Provide the [X, Y] coordinate of the cell's center where the given text is located.  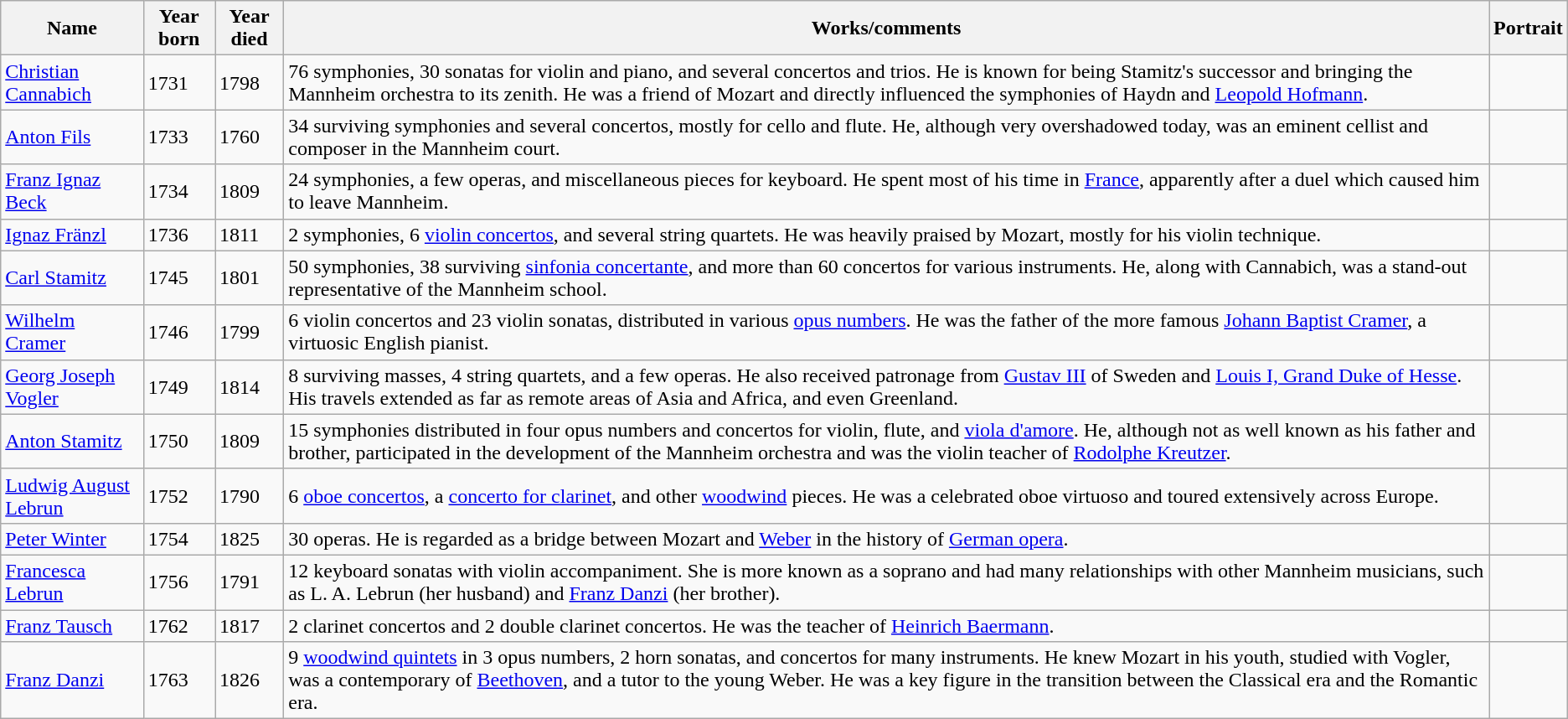
2 clarinet concertos and 2 double clarinet concertos. He was the teacher of Heinrich Baermann. [886, 626]
1791 [249, 582]
Franz Ignaz Beck [72, 191]
1825 [249, 539]
1811 [249, 235]
2 symphonies, 6 violin concertos, and several string quartets. He was heavily praised by Mozart, mostly for his violin technique. [886, 235]
1752 [179, 496]
Year born [179, 28]
1746 [179, 332]
Carl Stamitz [72, 278]
1756 [179, 582]
1790 [249, 496]
1731 [179, 82]
1799 [249, 332]
Ludwig August Lebrun [72, 496]
Anton Stamitz [72, 441]
Anton Fils [72, 137]
Wilhelm Cramer [72, 332]
1826 [249, 680]
1733 [179, 137]
1745 [179, 278]
Christian Cannabich [72, 82]
1814 [249, 387]
Year died [249, 28]
1763 [179, 680]
30 operas. He is regarded as a bridge between Mozart and Weber in the history of German opera. [886, 539]
1749 [179, 387]
1762 [179, 626]
6 oboe concertos, a concerto for clarinet, and other woodwind pieces. He was a celebrated oboe virtuoso and toured extensively across Europe. [886, 496]
Ignaz Fränzl [72, 235]
1801 [249, 278]
Franz Tausch [72, 626]
Peter Winter [72, 539]
1754 [179, 539]
1798 [249, 82]
Franz Danzi [72, 680]
Francesca Lebrun [72, 582]
Portrait [1529, 28]
1760 [249, 137]
Name [72, 28]
1750 [179, 441]
1817 [249, 626]
1734 [179, 191]
Works/comments [886, 28]
1736 [179, 235]
Georg Joseph Vogler [72, 387]
